Detect which cell encompasses the target text, then output its [X, Y] center coordinate. 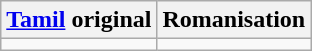
Romanisation [234, 20]
Tamil original [79, 20]
